Provide the [x, y] coordinate of the cell's center where the given text is located.  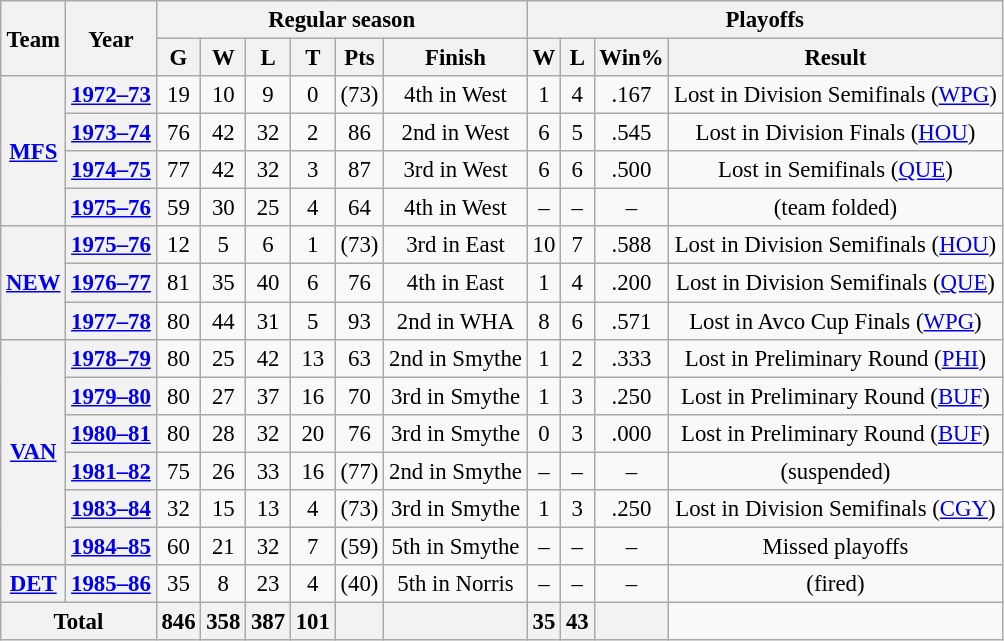
.588 [632, 245]
.545 [632, 133]
(suspended) [836, 471]
1979–80 [111, 396]
(fired) [836, 584]
Team [34, 38]
Lost in Division Semifinals (HOU) [836, 245]
30 [224, 208]
15 [224, 509]
1985–86 [111, 584]
358 [224, 621]
40 [268, 283]
28 [224, 433]
77 [178, 170]
Regular season [342, 20]
27 [224, 396]
5th in Norris [456, 584]
.571 [632, 321]
.000 [632, 433]
1984–85 [111, 546]
Lost in Division Semifinals (CGY) [836, 509]
G [178, 58]
81 [178, 283]
Lost in Division Semifinals (WPG) [836, 95]
T [312, 58]
MFS [34, 151]
Playoffs [764, 20]
Pts [360, 58]
1978–79 [111, 358]
93 [360, 321]
70 [360, 396]
Lost in Semifinals (QUE) [836, 170]
.333 [632, 358]
.200 [632, 283]
3rd in West [456, 170]
33 [268, 471]
Missed playoffs [836, 546]
75 [178, 471]
21 [224, 546]
44 [224, 321]
63 [360, 358]
(40) [360, 584]
Lost in Division Finals (HOU) [836, 133]
Lost in Avco Cup Finals (WPG) [836, 321]
Year [111, 38]
2nd in West [456, 133]
4th in East [456, 283]
NEW [34, 282]
20 [312, 433]
1981–82 [111, 471]
1976–77 [111, 283]
Win% [632, 58]
3rd in East [456, 245]
1980–81 [111, 433]
23 [268, 584]
1973–74 [111, 133]
387 [268, 621]
DET [34, 584]
43 [578, 621]
(77) [360, 471]
.167 [632, 95]
846 [178, 621]
.500 [632, 170]
Lost in Division Semifinals (QUE) [836, 283]
1972–73 [111, 95]
9 [268, 95]
Result [836, 58]
101 [312, 621]
12 [178, 245]
87 [360, 170]
37 [268, 396]
Finish [456, 58]
Lost in Preliminary Round (PHI) [836, 358]
VAN [34, 452]
19 [178, 95]
1983–84 [111, 509]
1977–78 [111, 321]
(team folded) [836, 208]
64 [360, 208]
(59) [360, 546]
59 [178, 208]
26 [224, 471]
2nd in WHA [456, 321]
60 [178, 546]
5th in Smythe [456, 546]
86 [360, 133]
Total [78, 621]
31 [268, 321]
1974–75 [111, 170]
